Return (X, Y) of the center of cell containing provided text 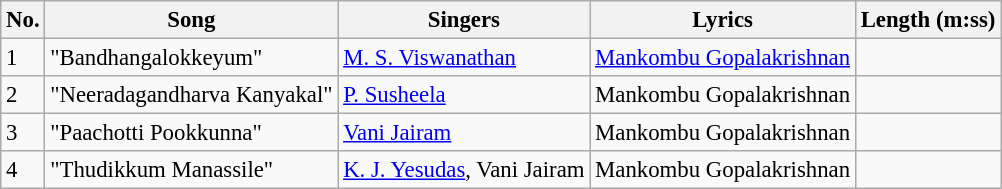
"Bandhangalokkeyum" (192, 58)
"Neeradagandharva Kanyakal" (192, 95)
Lyrics (723, 20)
M. S. Viswanathan (464, 58)
No. (23, 20)
Vani Jairam (464, 133)
"Paachotti Pookkunna" (192, 133)
"Thudikkum Manassile" (192, 170)
2 (23, 95)
4 (23, 170)
3 (23, 133)
1 (23, 58)
Length (m:ss) (928, 20)
Singers (464, 20)
K. J. Yesudas, Vani Jairam (464, 170)
Song (192, 20)
P. Susheela (464, 95)
